Output the (x, y) coordinate of the center of the cell containing the given text.  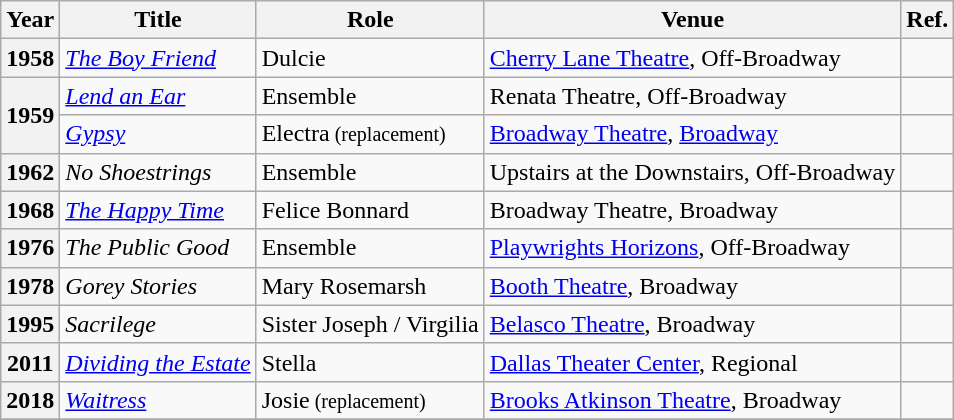
1959 (30, 115)
Waitress (158, 400)
1968 (30, 210)
Lend an Ear (158, 96)
2018 (30, 400)
Sacrilege (158, 324)
Playwrights Horizons, Off-Broadway (692, 248)
Renata Theatre, Off-Broadway (692, 96)
Gorey Stories (158, 286)
Brooks Atkinson Theatre, Broadway (692, 400)
Josie (replacement) (370, 400)
1958 (30, 58)
Upstairs at the Downstairs, Off-Broadway (692, 172)
1978 (30, 286)
Felice Bonnard (370, 210)
Dividing the Estate (158, 362)
Electra (replacement) (370, 134)
Year (30, 20)
Venue (692, 20)
Mary Rosemarsh (370, 286)
The Public Good (158, 248)
Belasco Theatre, Broadway (692, 324)
Stella (370, 362)
Cherry Lane Theatre, Off-Broadway (692, 58)
1962 (30, 172)
2011 (30, 362)
1976 (30, 248)
Gypsy (158, 134)
The Happy Time (158, 210)
Role (370, 20)
Booth Theatre, Broadway (692, 286)
The Boy Friend (158, 58)
Ref. (928, 20)
No Shoestrings (158, 172)
Dallas Theater Center, Regional (692, 362)
Sister Joseph / Virgilia (370, 324)
Dulcie (370, 58)
1995 (30, 324)
Title (158, 20)
